Scan for the cell matching the given text and deliver its [X, Y] coordinate at center. 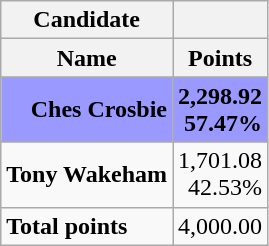
2,298.92 57.47% [220, 110]
4,000.00 [220, 226]
Tony Wakeham [87, 174]
Points [220, 58]
Ches Crosbie [87, 110]
Total points [87, 226]
Candidate [87, 20]
Name [87, 58]
1,701.08 42.53% [220, 174]
